Scan for the cell matching the given text and deliver its [x, y] coordinate at center. 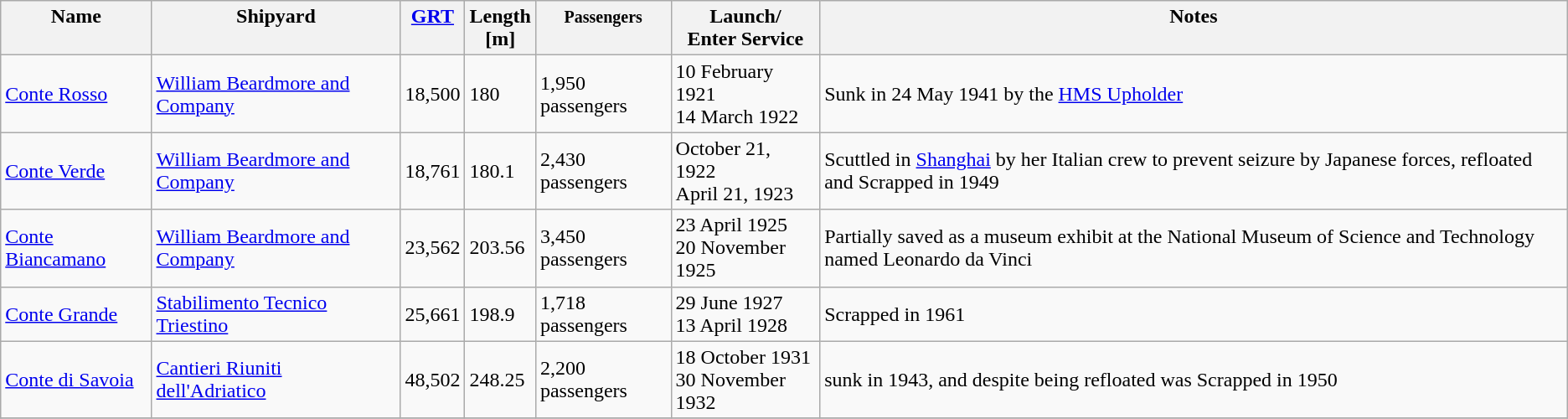
Conte di Savoia [76, 380]
Conte Biancamano [76, 248]
25,661 [432, 313]
23 April 192520 November 1925 [745, 248]
Launch/ Enter Service [745, 28]
1,950 passengers [603, 94]
248.25 [500, 380]
Shipyard [276, 28]
Notes [1194, 28]
2,430 passengers [603, 171]
2,200 passengers [603, 380]
Passengers [603, 28]
sunk in 1943, and despite being refloated was Scrapped in 1950 [1194, 380]
Sunk in 24 May 1941 by the HMS Upholder [1194, 94]
10 February 192114 March 1922 [745, 94]
Scrapped in 1961 [1194, 313]
Cantieri Riuniti dell'Adriatico [276, 380]
Conte Rosso [76, 94]
Length[m] [500, 28]
3,450 passengers [603, 248]
180.1 [500, 171]
October 21, 1922April 21, 1923 [745, 171]
18 October 193130 November 1932 [745, 380]
1,718 passengers [603, 313]
GRT [432, 28]
Conte Verde [76, 171]
Name [76, 28]
23,562 [432, 248]
Scuttled in Shanghai by her Italian crew to prevent seizure by Japanese forces, refloated and Scrapped in 1949 [1194, 171]
18,500 [432, 94]
198.9 [500, 313]
48,502 [432, 380]
180 [500, 94]
Conte Grande [76, 313]
Partially saved as a museum exhibit at the National Museum of Science and Technology named Leonardo da Vinci [1194, 248]
Stabilimento Tecnico Triestino [276, 313]
18,761 [432, 171]
203.56 [500, 248]
29 June 192713 April 1928 [745, 313]
